Return the [x, y] coordinate for the center point of the cell that contains the specified text.  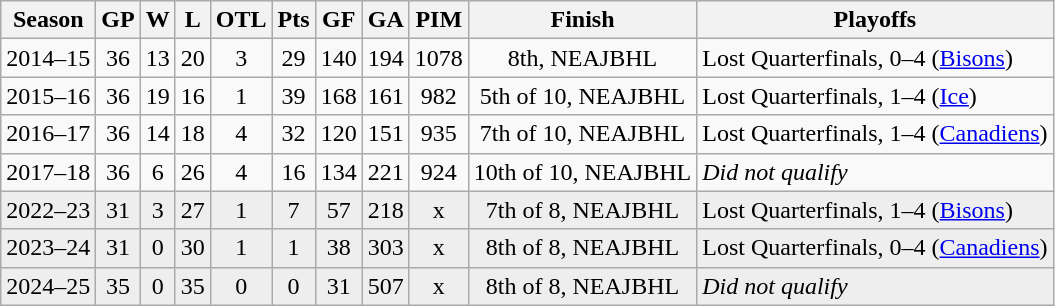
221 [386, 172]
507 [386, 286]
303 [386, 248]
W [158, 20]
1078 [438, 58]
L [192, 20]
7th of 8, NEAJBHL [582, 210]
6 [158, 172]
151 [386, 134]
10th of 10, NEAJBHL [582, 172]
57 [338, 210]
2023–24 [48, 248]
Lost Quarterfinals, 1–4 (Bisons) [875, 210]
20 [192, 58]
OTL [241, 20]
Lost Quarterfinals, 1–4 (Canadiens) [875, 134]
13 [158, 58]
218 [386, 210]
8th, NEAJBHL [582, 58]
27 [192, 210]
39 [294, 96]
2014–15 [48, 58]
19 [158, 96]
38 [338, 248]
18 [192, 134]
935 [438, 134]
Lost Quarterfinals, 1–4 (Ice) [875, 96]
924 [438, 172]
7th of 10, NEAJBHL [582, 134]
134 [338, 172]
2015–16 [48, 96]
140 [338, 58]
5th of 10, NEAJBHL [582, 96]
Pts [294, 20]
14 [158, 134]
Season [48, 20]
29 [294, 58]
PIM [438, 20]
982 [438, 96]
2024–25 [48, 286]
161 [386, 96]
30 [192, 248]
Lost Quarterfinals, 0–4 (Canadiens) [875, 248]
GP [118, 20]
26 [192, 172]
2016–17 [48, 134]
GA [386, 20]
GF [338, 20]
2017–18 [48, 172]
32 [294, 134]
Lost Quarterfinals, 0–4 (Bisons) [875, 58]
Playoffs [875, 20]
194 [386, 58]
168 [338, 96]
120 [338, 134]
Finish [582, 20]
7 [294, 210]
2022–23 [48, 210]
